Locate the cell with the specified text and output its (x, y) center coordinate. 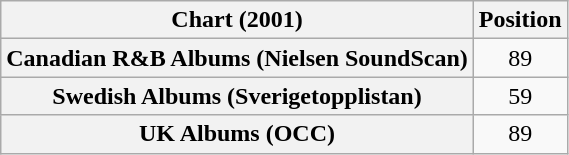
59 (520, 96)
Chart (2001) (238, 20)
Swedish Albums (Sverigetopplistan) (238, 96)
Canadian R&B Albums (Nielsen SoundScan) (238, 58)
UK Albums (OCC) (238, 134)
Position (520, 20)
